Provide the [X, Y] coordinate of the cell's center where the given text is located.  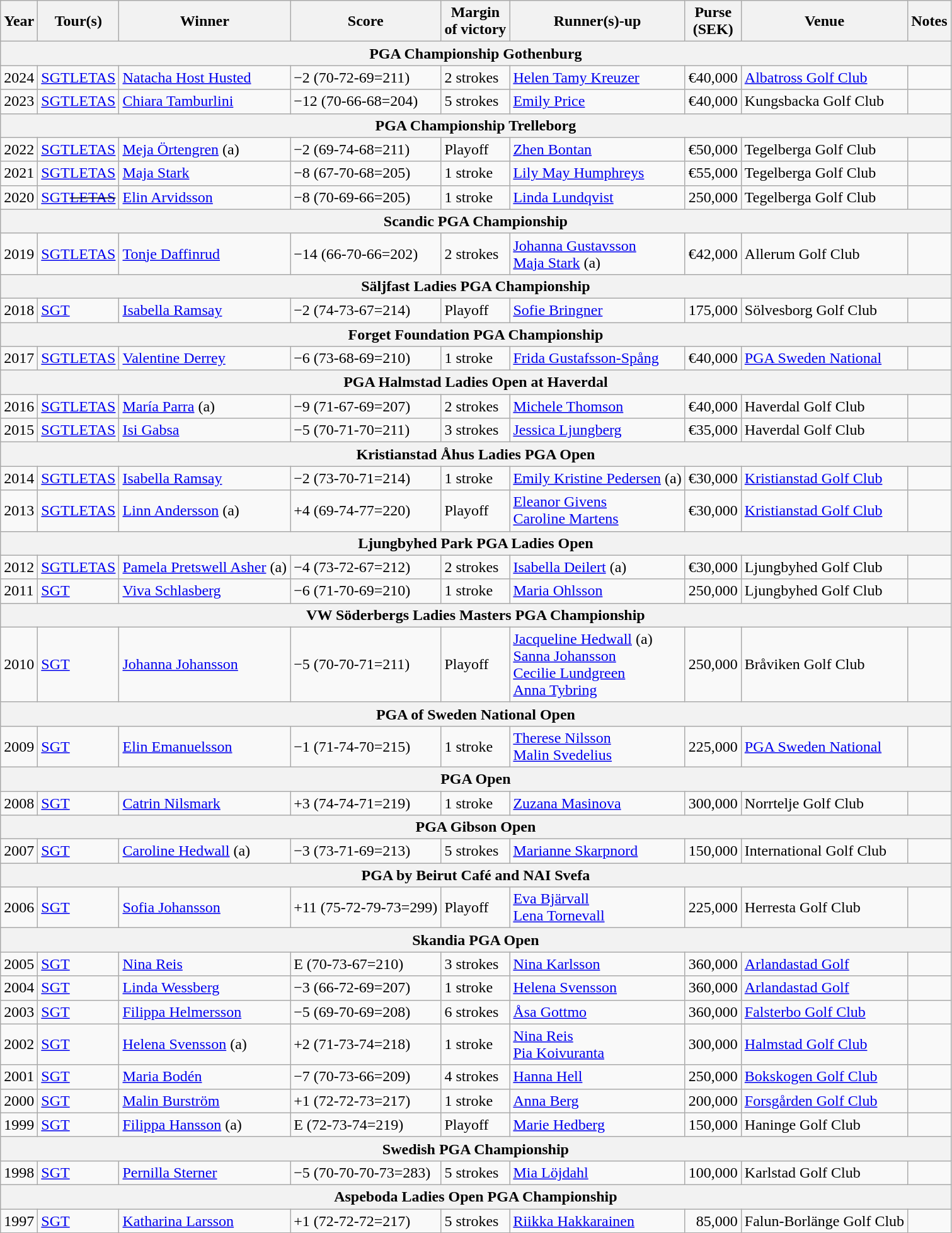
Falun-Borlänge Golf Club [824, 1220]
+2 (71-73-74=218) [365, 1045]
Filippa Hansson (a) [205, 1125]
+3 (74-74-71=219) [365, 803]
1998 [19, 1173]
Marginof victory [475, 21]
2023 [19, 101]
−5 (70-70-70-73=283) [365, 1173]
−12 (70-66-68=204) [365, 101]
Nina Reis [205, 964]
2013 [19, 510]
2020 [19, 197]
1999 [19, 1125]
2008 [19, 803]
Natacha Host Husted [205, 77]
Year [19, 21]
4 strokes [475, 1077]
PGA of Sweden National Open [476, 714]
Helen Tamy Kreuzer [597, 77]
Caroline Hedwall (a) [205, 851]
2011 [19, 591]
2005 [19, 964]
2018 [19, 310]
175,000 [713, 310]
Catrin Nilsmark [205, 803]
−2 (73-70-71=214) [365, 478]
Isabella Deilert (a) [597, 567]
Viva Schlasberg [205, 591]
Linn Andersson (a) [205, 510]
Elin Emanuelsson [205, 746]
PGA Gibson Open [476, 827]
Haninge Golf Club [824, 1125]
2015 [19, 430]
International Golf Club [824, 851]
Nina Reis Pia Koivuranta [597, 1045]
Sölvesborg Golf Club [824, 310]
100,000 [713, 1173]
€42,000 [713, 253]
Isi Gabsa [205, 430]
Kungsbacka Golf Club [824, 101]
−9 (71-67-69=207) [365, 406]
−2 (70-72-69=211) [365, 77]
2012 [19, 567]
2014 [19, 478]
Sofia Johansson [205, 907]
2024 [19, 77]
−14 (66-70-66=202) [365, 253]
−4 (73-72-67=212) [365, 567]
2016 [19, 406]
Norrtelje Golf Club [824, 803]
Pernilla Sterner [205, 1173]
2017 [19, 358]
−6 (71-70-69=210) [365, 591]
2021 [19, 173]
Emily Kristine Pedersen (a) [597, 478]
Zhen Bontan [597, 149]
85,000 [713, 1220]
Linda Wessberg [205, 988]
Elin Arvidsson [205, 197]
Katharina Larsson [205, 1220]
2019 [19, 253]
−8 (70-69-66=205) [365, 197]
Filippa Helmersson [205, 1012]
Jacqueline Hedwall (a) Sanna Johansson Cecilie Lundgreen Anna Tybring [597, 664]
Eleanor Givens Caroline Martens [597, 510]
PGA Championship Trelleborg [476, 125]
Nina Karlsson [597, 964]
200,000 [713, 1101]
Winner [205, 21]
−7 (70-73-66=209) [365, 1077]
Maria Ohlsson [597, 591]
Riikka Hakkarainen [597, 1220]
−5 (69-70-69=208) [365, 1012]
−3 (66-72-69=207) [365, 988]
Herresta Golf Club [824, 907]
Hanna Hell [597, 1077]
−6 (73-68-69=210) [365, 358]
Halmstad Golf Club [824, 1045]
Ljungbyhed Park PGA Ladies Open [476, 543]
2009 [19, 746]
Scandic PGA Championship [476, 221]
Malin Burström [205, 1101]
PGA Championship Gothenburg [476, 54]
Johanna Gustavsson Maja Stark (a) [597, 253]
Forget Foundation PGA Championship [476, 335]
2010 [19, 664]
Purse(SEK) [713, 21]
Linda Lundqvist [597, 197]
Säljfast Ladies PGA Championship [476, 286]
Albatross Golf Club [824, 77]
Pamela Pretswell Asher (a) [205, 567]
−2 (69-74-68=211) [365, 149]
Kristianstad Åhus Ladies PGA Open [476, 454]
Maja Stark [205, 173]
Falsterbo Golf Club [824, 1012]
Venue [824, 21]
Anna Berg [597, 1101]
€35,000 [713, 430]
−2 (74-73-67=214) [365, 310]
−1 (71-74-70=215) [365, 746]
+1 (72-72-72=217) [365, 1220]
Score [365, 21]
PGA Halmstad Ladies Open at Haverdal [476, 382]
Bråviken Golf Club [824, 664]
Johanna Johansson [205, 664]
E (70-73-67=210) [365, 964]
−3 (73-71-69=213) [365, 851]
Lily May Humphreys [597, 173]
2006 [19, 907]
María Parra (a) [205, 406]
Therese Nilsson Malin Svedelius [597, 746]
Eva Bjärvall Lena Tornevall [597, 907]
Sofie Bringner [597, 310]
2007 [19, 851]
Meja Örtengren (a) [205, 149]
2004 [19, 988]
Aspeboda Ladies Open PGA Championship [476, 1196]
Mia Löjdahl [597, 1173]
−5 (70-71-70=211) [365, 430]
Forsgården Golf Club [824, 1101]
Maria Bodén [205, 1077]
€55,000 [713, 173]
2002 [19, 1045]
Helena Svensson [597, 988]
+11 (75-72-79-73=299) [365, 907]
Marianne Skarpnord [597, 851]
Helena Svensson (a) [205, 1045]
Bokskogen Golf Club [824, 1077]
Swedish PGA Championship [476, 1149]
€50,000 [713, 149]
Marie Hedberg [597, 1125]
PGA by Beirut Café and NAI Svefa [476, 875]
Frida Gustafsson-Spång [597, 358]
Tonje Daffinrud [205, 253]
−5 (70-70-71=211) [365, 664]
Emily Price [597, 101]
−8 (67-70-68=205) [365, 173]
2000 [19, 1101]
VW Söderbergs Ladies Masters PGA Championship [476, 615]
Åsa Gottmo [597, 1012]
Skandia PGA Open [476, 940]
Runner(s)-up [597, 21]
Jessica Ljungberg [597, 430]
Notes [929, 21]
Zuzana Masinova [597, 803]
Tour(s) [78, 21]
+4 (69-74-77=220) [365, 510]
2001 [19, 1077]
Chiara Tamburlini [205, 101]
Karlstad Golf Club [824, 1173]
Valentine Derrey [205, 358]
Allerum Golf Club [824, 253]
6 strokes [475, 1012]
+1 (72-72-73=217) [365, 1101]
2003 [19, 1012]
E (72-73-74=219) [365, 1125]
2022 [19, 149]
1997 [19, 1220]
Michele Thomson [597, 406]
PGA Open [476, 779]
